Locate the cell with the specified text and output its (X, Y) center coordinate. 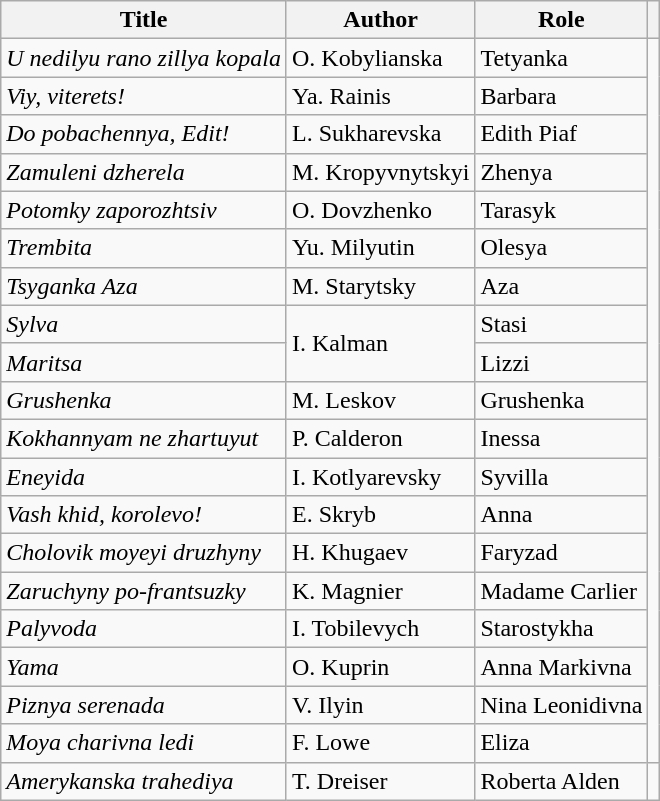
Potomky zaporozhtsiv (144, 210)
Trembita (144, 248)
F. Lowe (380, 743)
Barbara (562, 96)
Maritsa (144, 362)
Inessa (562, 438)
M. Kropyvnytskyi (380, 172)
Olesya (562, 248)
I. Kalman (380, 343)
Stasi (562, 324)
Zamuleni dzherela (144, 172)
I. Kotlyarevsky (380, 477)
Roberta Alden (562, 781)
Kokhannyam ne zhartuyut (144, 438)
Ya. Rainis (380, 96)
M. Leskov (380, 400)
U nedilyu rano zillya kopala (144, 58)
T. Dreiser (380, 781)
Zhenya (562, 172)
Syvilla (562, 477)
Anna Markivna (562, 667)
Moya charivna ledi (144, 743)
O. Dovzhenko (380, 210)
H. Khugaev (380, 553)
Author (380, 20)
Role (562, 20)
Eliza (562, 743)
O. Kobylianska (380, 58)
I. Tobilevych (380, 629)
O. Kuprin (380, 667)
P. Calderon (380, 438)
Yama (144, 667)
Tarasyk (562, 210)
Vash khid, korolevo! (144, 515)
Viy, viterets! (144, 96)
Nina Leonidivna (562, 705)
M. Starytsky (380, 286)
Sylva (144, 324)
Yu. Milyutin (380, 248)
Starostykha (562, 629)
Faryzad (562, 553)
K. Magnier (380, 591)
Palyvoda (144, 629)
Piznya serenada (144, 705)
Edith Piaf (562, 134)
V. Ilyin (380, 705)
E. Skryb (380, 515)
Title (144, 20)
Aza (562, 286)
Eneyida (144, 477)
Do pobachennya, Edit! (144, 134)
Cholovik moyeyi druzhyny (144, 553)
L. Sukharevska (380, 134)
Amerykanska trahediya (144, 781)
Anna (562, 515)
Madame Carlier (562, 591)
Tetyanka (562, 58)
Tsyganka Aza (144, 286)
Lizzi (562, 362)
Zaruchyny po-frantsuzky (144, 591)
